Determine the [x, y] coordinate at the center of the cell enclosing the given text.  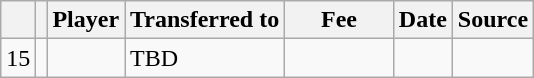
Player [86, 20]
Transferred to [205, 20]
Fee [340, 20]
Source [492, 20]
Date [422, 20]
TBD [205, 58]
15 [18, 58]
